Return [x, y] of the center of cell containing provided text 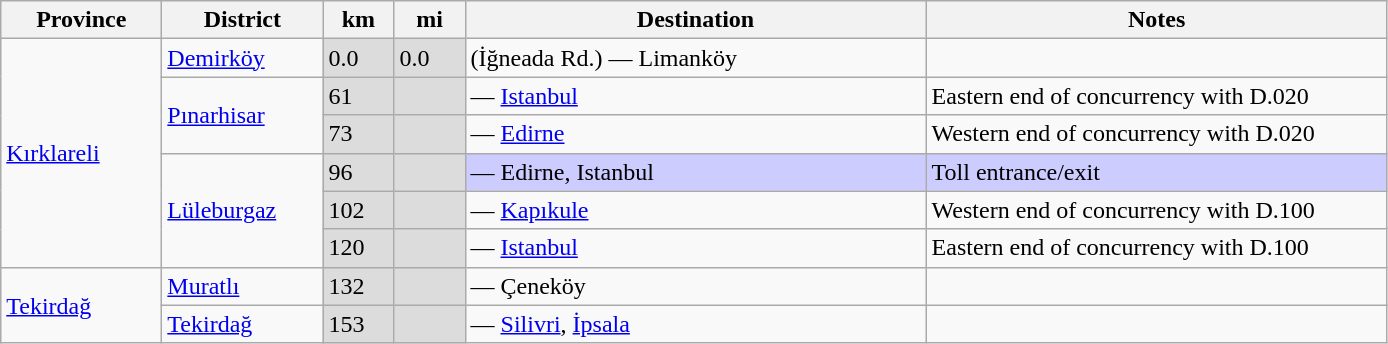
— Edirne [696, 134]
61 [358, 96]
73 [358, 134]
120 [358, 248]
Notes [1156, 20]
96 [358, 172]
Province [82, 20]
— Silivri, İpsala [696, 324]
Pınarhisar [242, 115]
— Çeneköy [696, 286]
District [242, 20]
Western end of concurrency with D.100 [1156, 210]
Western end of concurrency with D.020 [1156, 134]
Demirköy [242, 58]
Destination [696, 20]
153 [358, 324]
— Edirne, Istanbul [696, 172]
Toll entrance/exit [1156, 172]
Kırklareli [82, 153]
Eastern end of concurrency with D.100 [1156, 248]
Lüleburgaz [242, 210]
132 [358, 286]
Eastern end of concurrency with D.020 [1156, 96]
mi [430, 20]
102 [358, 210]
Muratlı [242, 286]
km [358, 20]
(İğneada Rd.) — Limanköy [696, 58]
— Kapıkule [696, 210]
